Identify which cell holds the provided text, then report its [x, y] central coordinate. 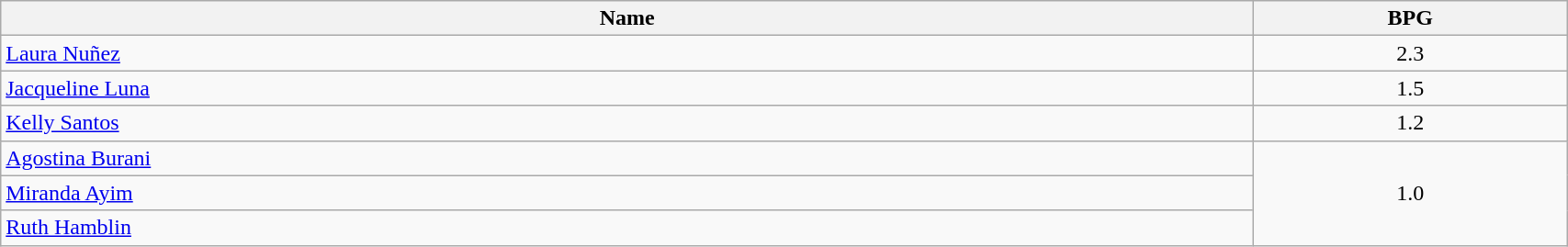
1.2 [1411, 123]
2.3 [1411, 53]
Name [627, 18]
Jacqueline Luna [627, 88]
1.0 [1411, 193]
Miranda Ayim [627, 193]
Ruth Hamblin [627, 228]
1.5 [1411, 88]
Laura Nuñez [627, 53]
Agostina Burani [627, 158]
Kelly Santos [627, 123]
BPG [1411, 18]
